Determine the [X, Y] coordinate at the center of the cell enclosing the given text.  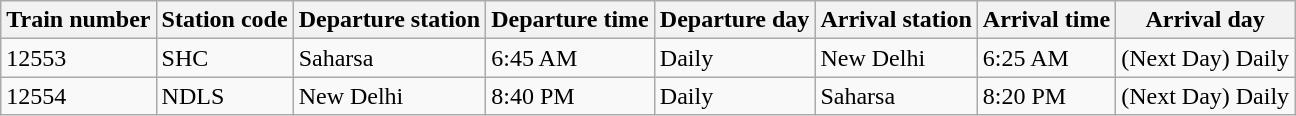
6:45 AM [570, 58]
Departure station [390, 20]
12554 [78, 96]
8:20 PM [1046, 96]
Station code [224, 20]
Departure day [734, 20]
Arrival station [896, 20]
Departure time [570, 20]
SHC [224, 58]
12553 [78, 58]
Arrival day [1206, 20]
8:40 PM [570, 96]
6:25 AM [1046, 58]
Train number [78, 20]
Arrival time [1046, 20]
NDLS [224, 96]
